Provide the (x, y) coordinate of the cell's center where the given text is located.  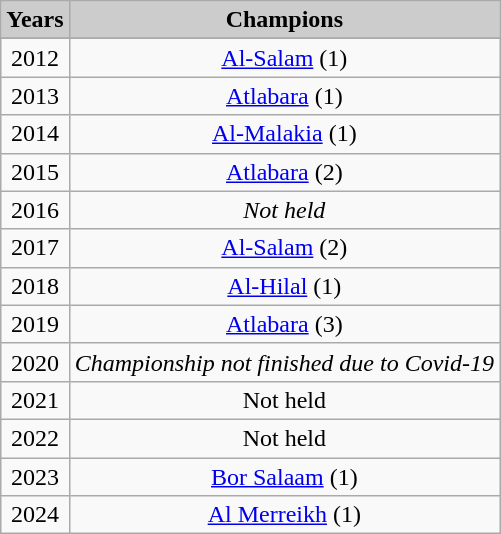
Al-Hilal (1) (284, 286)
2022 (35, 438)
2024 (35, 515)
Atlabara (2) (284, 172)
2021 (35, 400)
Years (35, 20)
Champions (284, 20)
Atlabara (1) (284, 96)
Championship not finished due to Covid-19 (284, 362)
2017 (35, 248)
Al-Malakia (1) (284, 134)
2012 (35, 58)
2019 (35, 324)
2014 (35, 134)
Al-Salam (1) (284, 58)
2013 (35, 96)
2020 (35, 362)
Atlabara (3) (284, 324)
Bor Salaam (1) (284, 477)
2015 (35, 172)
2016 (35, 210)
Al-Salam (2) (284, 248)
Al Merreikh (1) (284, 515)
2018 (35, 286)
2023 (35, 477)
